Locate the cell with the specified text and output its [x, y] center coordinate. 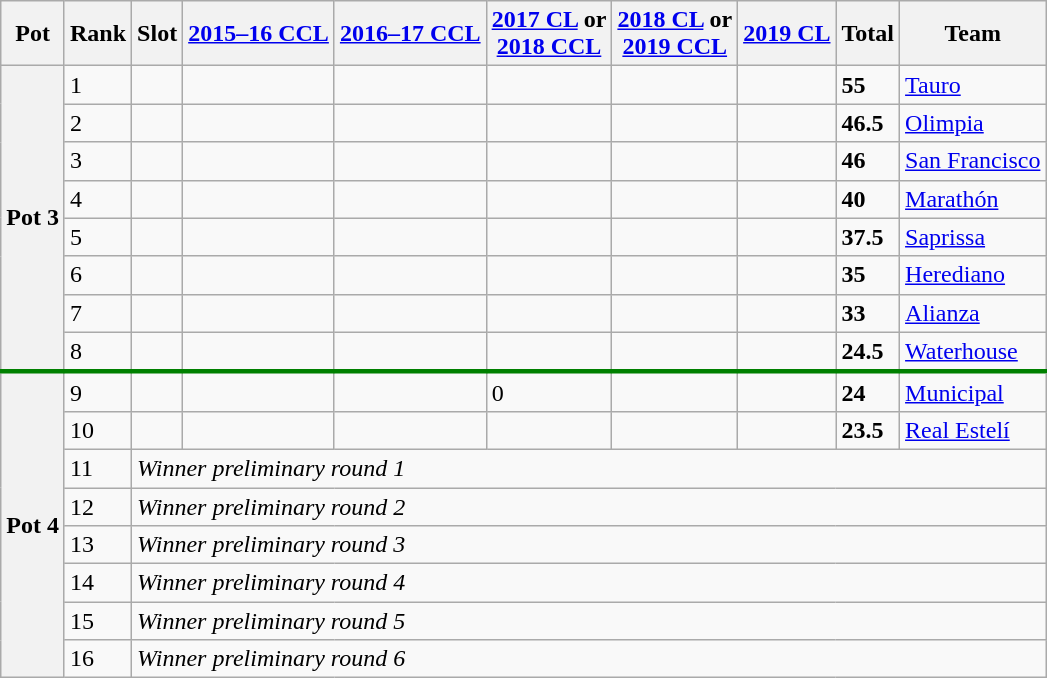
Pot 4 [33, 525]
5 [98, 237]
46.5 [868, 123]
10 [98, 430]
Saprissa [973, 237]
Winner preliminary round 6 [589, 659]
Marathón [973, 199]
2 [98, 123]
Herediano [973, 275]
15 [98, 621]
Pot 3 [33, 219]
Pot [33, 34]
2018 CL or2019 CCL [675, 34]
2019 CL [787, 34]
2017 CL or2018 CCL [549, 34]
6 [98, 275]
Olimpia [973, 123]
8 [98, 352]
Winner preliminary round 3 [589, 545]
11 [98, 468]
Rank [98, 34]
0 [549, 392]
14 [98, 583]
33 [868, 313]
Real Estelí [973, 430]
37.5 [868, 237]
Tauro [973, 85]
46 [868, 161]
Winner preliminary round 1 [589, 468]
2015–16 CCL [259, 34]
1 [98, 85]
24 [868, 392]
Alianza [973, 313]
2016–17 CCL [410, 34]
Municipal [973, 392]
Team [973, 34]
40 [868, 199]
55 [868, 85]
3 [98, 161]
Winner preliminary round 5 [589, 621]
12 [98, 507]
24.5 [868, 352]
Waterhouse [973, 352]
4 [98, 199]
13 [98, 545]
Slot [158, 34]
23.5 [868, 430]
Winner preliminary round 2 [589, 507]
Total [868, 34]
7 [98, 313]
Winner preliminary round 4 [589, 583]
9 [98, 392]
35 [868, 275]
16 [98, 659]
San Francisco [973, 161]
